Extract the (x, y) coordinate from the center of the cell holding the provided text.  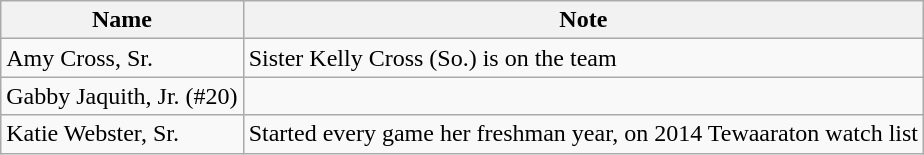
Note (583, 20)
Gabby Jaquith, Jr. (#20) (122, 96)
Katie Webster, Sr. (122, 134)
Sister Kelly Cross (So.) is on the team (583, 58)
Name (122, 20)
Amy Cross, Sr. (122, 58)
Started every game her freshman year, on 2014 Tewaaraton watch list (583, 134)
